Capture the cell that displays the provided text and extract its (x, y) central coordinate. 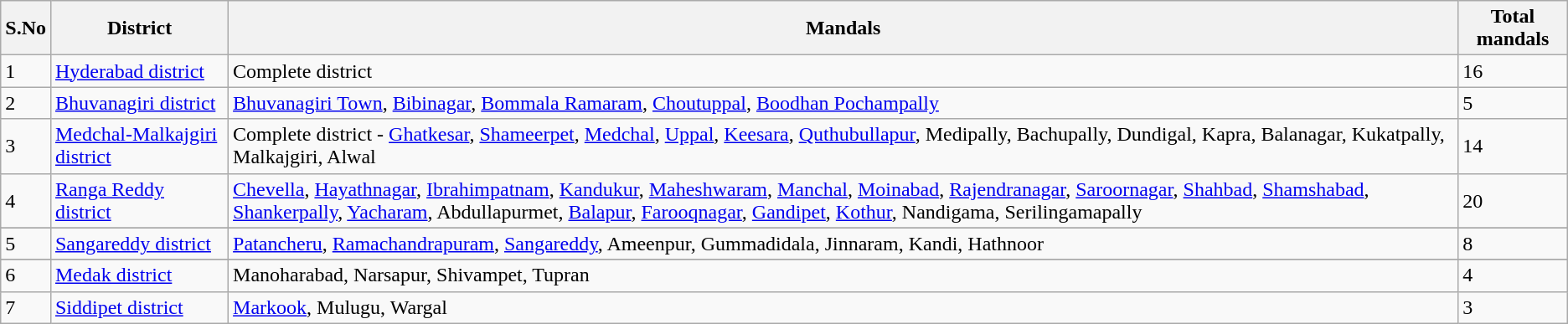
Medak district (139, 275)
7 (26, 307)
16 (1513, 71)
S.No (26, 28)
Hyderabad district (139, 71)
District (139, 28)
20 (1513, 201)
14 (1513, 146)
Complete district (843, 71)
Total mandals (1513, 28)
Manoharabad, Narsapur, Shivampet, Tupran (843, 275)
6 (26, 275)
Patancheru, Ramachandrapuram, Sangareddy, Ameenpur, Gummadidala, Jinnaram, Kandi, Hathnoor (843, 244)
Markook, Mulugu, Wargal (843, 307)
1 (26, 71)
Mandals (843, 28)
2 (26, 103)
Bhuvanagiri Town, Bibinagar, Bommala Ramaram, Choutuppal, Boodhan Pochampally (843, 103)
8 (1513, 244)
Ranga Reddy district (139, 201)
Bhuvanagiri district (139, 103)
Medchal-Malkajgiri district (139, 146)
Siddipet district (139, 307)
Sangareddy district (139, 244)
